Pinpoint the cell where the given text exists, returning its [x, y] midpoint coordinate. 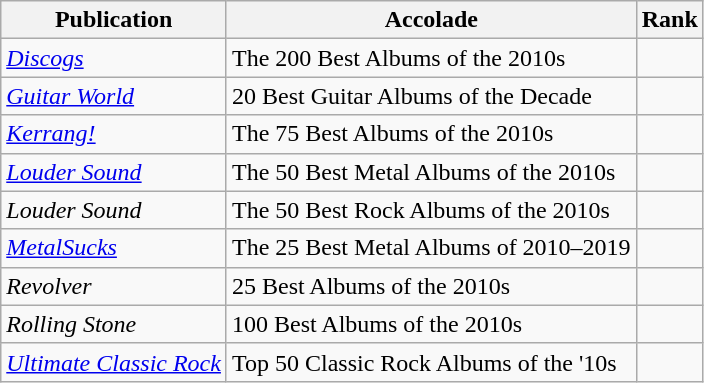
Accolade [431, 20]
Publication [114, 20]
25 Best Albums of the 2010s [431, 286]
MetalSucks [114, 248]
Rolling Stone [114, 324]
The 50 Best Metal Albums of the 2010s [431, 172]
The 200 Best Albums of the 2010s [431, 58]
The 25 Best Metal Albums of 2010–2019 [431, 248]
Revolver [114, 286]
Top 50 Classic Rock Albums of the '10s [431, 362]
The 75 Best Albums of the 2010s [431, 134]
The 50 Best Rock Albums of the 2010s [431, 210]
20 Best Guitar Albums of the Decade [431, 96]
Guitar World [114, 96]
Rank [670, 20]
Kerrang! [114, 134]
Ultimate Classic Rock [114, 362]
100 Best Albums of the 2010s [431, 324]
Discogs [114, 58]
